Search for the cell housing the specified text and yield its (x, y) center coordinate. 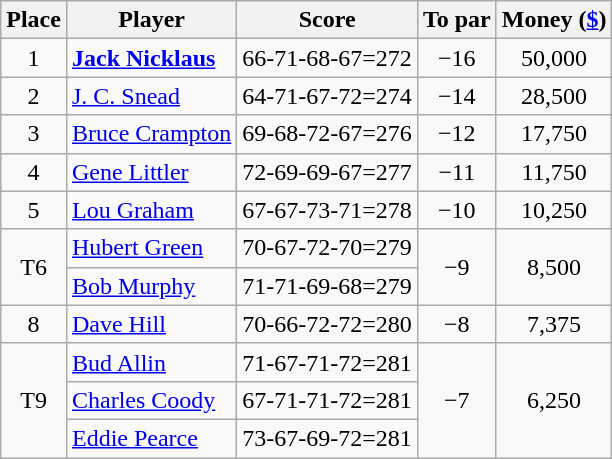
4 (34, 172)
66-71-68-67=272 (328, 58)
T9 (34, 400)
To par (456, 20)
69-68-72-67=276 (328, 134)
8 (34, 324)
−8 (456, 324)
Bruce Crampton (151, 134)
Bob Murphy (151, 286)
1 (34, 58)
67-67-73-71=278 (328, 210)
72-69-69-67=277 (328, 172)
67-71-71-72=281 (328, 400)
−11 (456, 172)
Gene Littler (151, 172)
Bud Allin (151, 362)
5 (34, 210)
Player (151, 20)
Eddie Pearce (151, 438)
6,250 (554, 400)
−9 (456, 267)
−12 (456, 134)
Money ($) (554, 20)
70-66-72-72=280 (328, 324)
Lou Graham (151, 210)
10,250 (554, 210)
28,500 (554, 96)
64-71-67-72=274 (328, 96)
Charles Coody (151, 400)
−7 (456, 400)
50,000 (554, 58)
Dave Hill (151, 324)
−16 (456, 58)
Jack Nicklaus (151, 58)
Place (34, 20)
7,375 (554, 324)
Hubert Green (151, 248)
17,750 (554, 134)
8,500 (554, 267)
71-67-71-72=281 (328, 362)
−14 (456, 96)
3 (34, 134)
J. C. Snead (151, 96)
2 (34, 96)
73-67-69-72=281 (328, 438)
Score (328, 20)
71-71-69-68=279 (328, 286)
T6 (34, 267)
70-67-72-70=279 (328, 248)
11,750 (554, 172)
−10 (456, 210)
